Locate the cell with the specified text and output its (x, y) center coordinate. 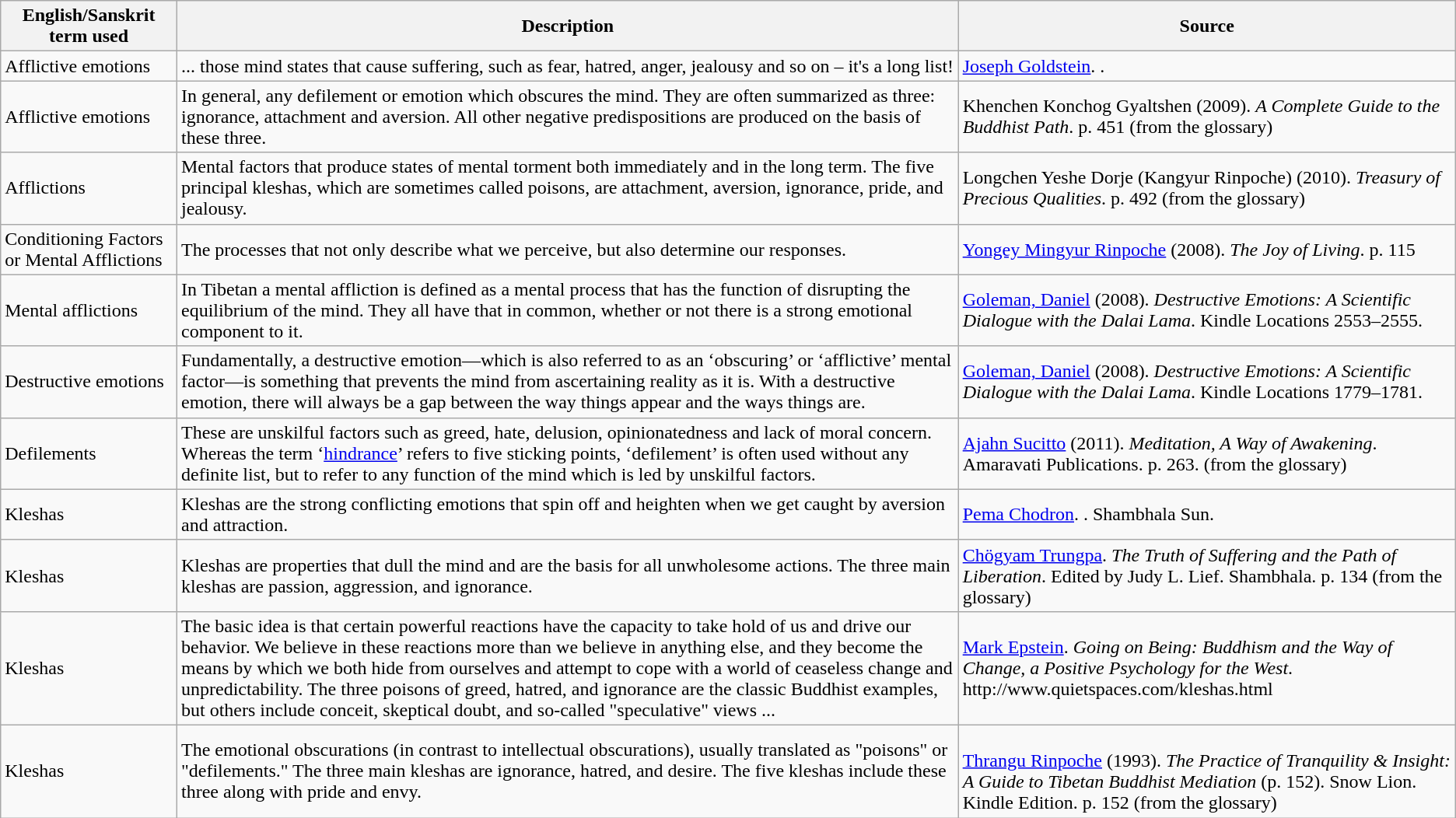
The processes that not only describe what we perceive, but also determine our responses. (568, 249)
Goleman, Daniel (2008). Destructive Emotions: A Scientific Dialogue with the Dalai Lama. Kindle Locations 2553–2555. (1207, 310)
Goleman, Daniel (2008). Destructive Emotions: A Scientific Dialogue with the Dalai Lama. Kindle Locations 1779–1781. (1207, 382)
Kleshas are the strong conflicting emotions that spin off and heighten when we get caught by aversion and attraction. (568, 515)
Defilements (89, 453)
Khenchen Konchog Gyaltshen (2009). A Complete Guide to the Buddhist Path. p. 451 (from the glossary) (1207, 117)
Mark Epstein. Going on Being: Buddhism and the Way of Change, a Positive Psychology for the West. http://www.quietspaces.com/kleshas.html (1207, 668)
Joseph Goldstein. . (1207, 66)
Longchen Yeshe Dorje (Kangyur Rinpoche) (2010). Treasury of Precious Qualities. p. 492 (from the glossary) (1207, 188)
... those mind states that cause suffering, such as fear, hatred, anger, jealousy and so on – it's a long list! (568, 66)
Description (568, 26)
Conditioning Factors or Mental Afflictions (89, 249)
Destructive emotions (89, 382)
Ajahn Sucitto (2011). Meditation, A Way of Awakening. Amaravati Publications. p. 263. (from the glossary) (1207, 453)
Pema Chodron. . Shambhala Sun. (1207, 515)
Chögyam Trungpa. The Truth of Suffering and the Path of Liberation. Edited by Judy L. Lief. Shambhala. p. 134 (from the glossary) (1207, 575)
Afflictions (89, 188)
English/Sanskrit term used (89, 26)
Mental afflictions (89, 310)
Source (1207, 26)
Yongey Mingyur Rinpoche (2008). The Joy of Living. p. 115 (1207, 249)
